Find where the given text appears and provide that cell's center as (x, y) coordinate. 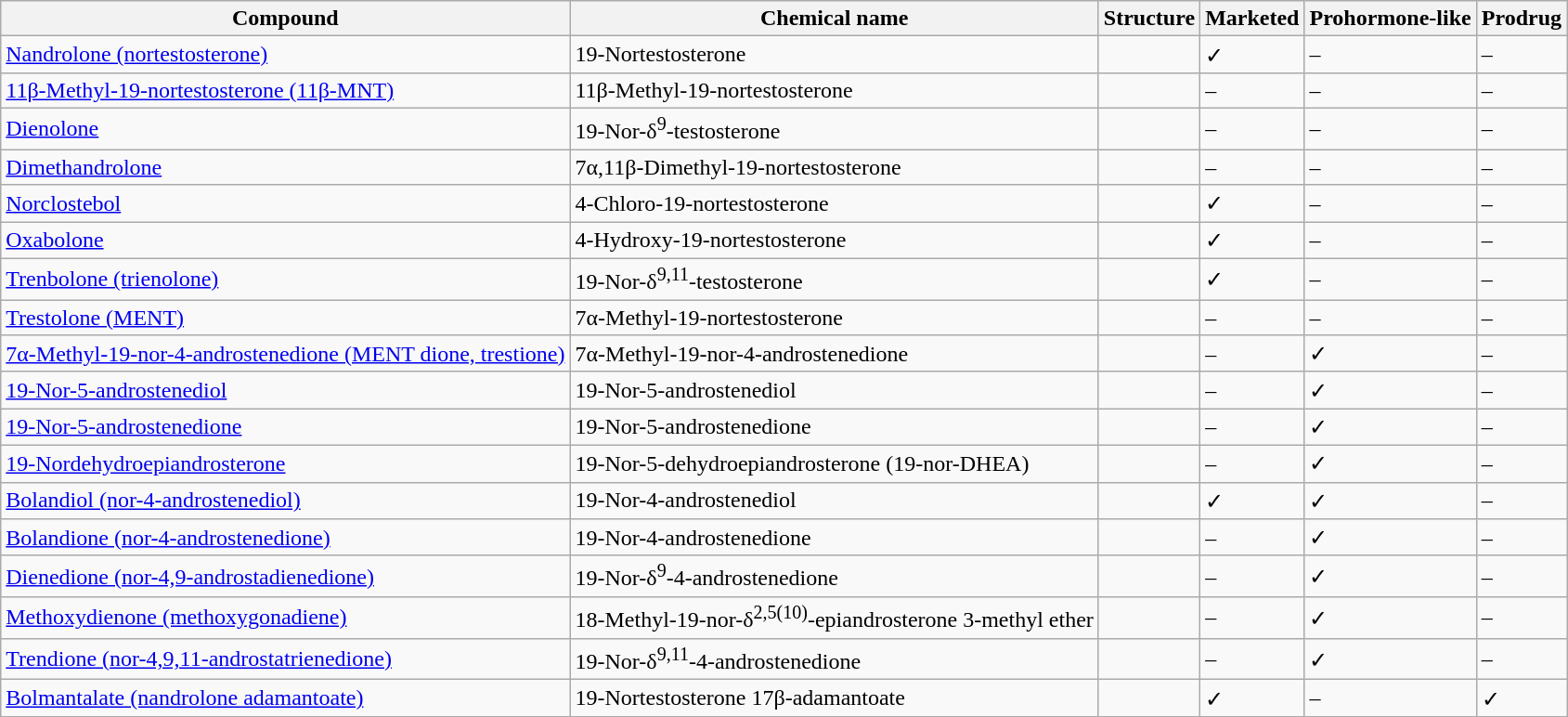
19-Nordehydroepiandrosterone (286, 463)
19-Nortestosterone (834, 55)
Bolandiol (nor-4-androstenediol) (286, 501)
11β-Methyl-19-nortestosterone (11β-MNT) (286, 90)
Compound (286, 19)
7α-Methyl-19-nortestosterone (834, 318)
Prohormone-like (1391, 19)
11β-Methyl-19-nortestosterone (834, 90)
7α,11β-Dimethyl-19-nortestosterone (834, 167)
19-Nor-δ9-4-androstenedione (834, 576)
4-Chloro-19-nortestosterone (834, 203)
Marketed (1252, 19)
Oxabolone (286, 241)
4-Hydroxy-19-nortestosterone (834, 241)
Dienedione (nor-4,9-androstadienedione) (286, 576)
Trestolone (MENT) (286, 318)
Dimethandrolone (286, 167)
18-Methyl-19-nor-δ2,5(10)-epiandrosterone 3-methyl ether (834, 619)
Chemical name (834, 19)
Trendione (nor-4,9,11-androstatrienedione) (286, 659)
19-Nor-δ9-testosterone (834, 128)
Bolandione (nor-4-androstenedione) (286, 538)
Bolmantalate (nandrolone adamantoate) (286, 698)
7α-Methyl-19-nor-4-androstenedione (834, 354)
19-Nor-4-androstenediol (834, 501)
Prodrug (1521, 19)
Structure (1149, 19)
19-Nor-δ9,11-testosterone (834, 279)
19-Nor-5-dehydroepiandrosterone (19-nor-DHEA) (834, 463)
Nandrolone (nortestosterone) (286, 55)
Norclostebol (286, 203)
19-Nor-δ9,11-4-androstenedione (834, 659)
7α-Methyl-19-nor-4-androstenedione (MENT dione, trestione) (286, 354)
19-Nor-4-androstenedione (834, 538)
19-Nortestosterone 17β-adamantoate (834, 698)
Trenbolone (trienolone) (286, 279)
Methoxydienone (methoxygonadiene) (286, 619)
Dienolone (286, 128)
